Detect which cell encompasses the target text, then output its [X, Y] center coordinate. 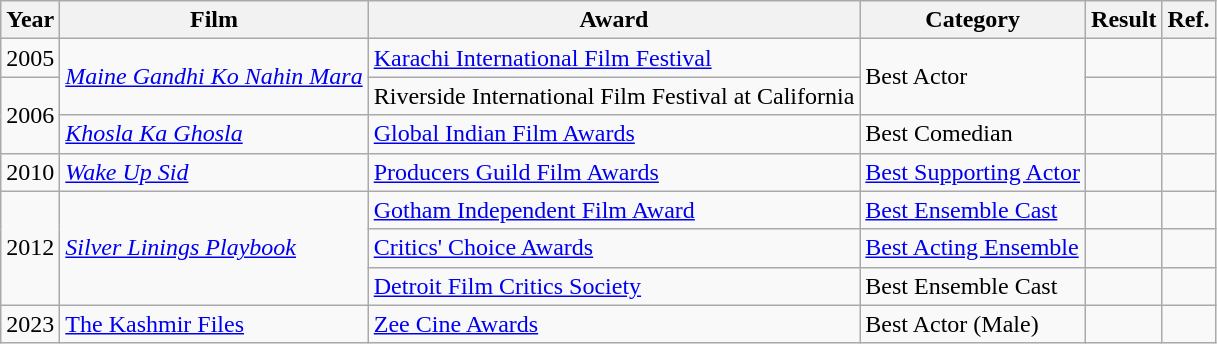
Riverside International Film Festival at California [614, 96]
Best Comedian [973, 134]
Ref. [1188, 20]
Best Supporting Actor [973, 172]
Karachi International Film Festival [614, 58]
Wake Up Sid [214, 172]
Gotham Independent Film Award [614, 210]
Result [1124, 20]
Critics' Choice Awards [614, 248]
Zee Cine Awards [614, 324]
2012 [30, 248]
Best Actor [973, 77]
Film [214, 20]
2023 [30, 324]
Silver Linings Playbook [214, 248]
Detroit Film Critics Society [614, 286]
Khosla Ka Ghosla [214, 134]
The Kashmir Files [214, 324]
Global Indian Film Awards [614, 134]
2010 [30, 172]
Year [30, 20]
Producers Guild Film Awards [614, 172]
Best Acting Ensemble [973, 248]
Award [614, 20]
Best Actor (Male) [973, 324]
2006 [30, 115]
Maine Gandhi Ko Nahin Mara [214, 77]
2005 [30, 58]
Category [973, 20]
